Identify which cell holds the provided text, then report its [X, Y] central coordinate. 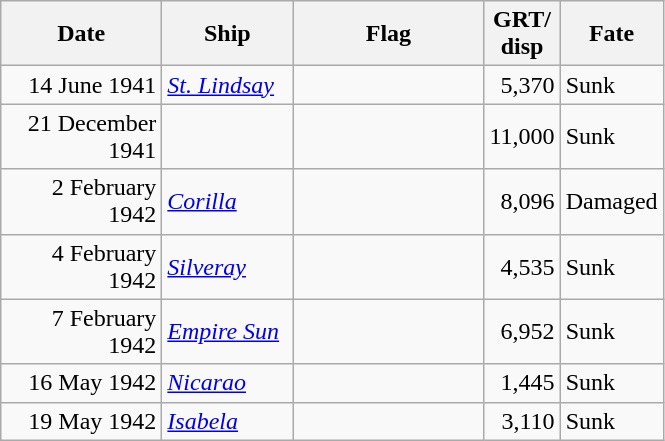
2 February 1942 [82, 202]
Ship [228, 34]
7 February 1942 [82, 332]
11,000 [522, 136]
3,110 [522, 421]
GRT/disp [522, 34]
16 May 1942 [82, 383]
Damaged [612, 202]
19 May 1942 [82, 421]
Isabela [228, 421]
14 June 1941 [82, 85]
5,370 [522, 85]
Nicarao [228, 383]
1,445 [522, 383]
Date [82, 34]
St. Lindsay [228, 85]
4,535 [522, 266]
8,096 [522, 202]
Fate [612, 34]
6,952 [522, 332]
Corilla [228, 202]
Silveray [228, 266]
21 December 1941 [82, 136]
Empire Sun [228, 332]
Flag [388, 34]
4 February 1942 [82, 266]
